Find where the given text appears and provide that cell's center as [x, y] coordinate. 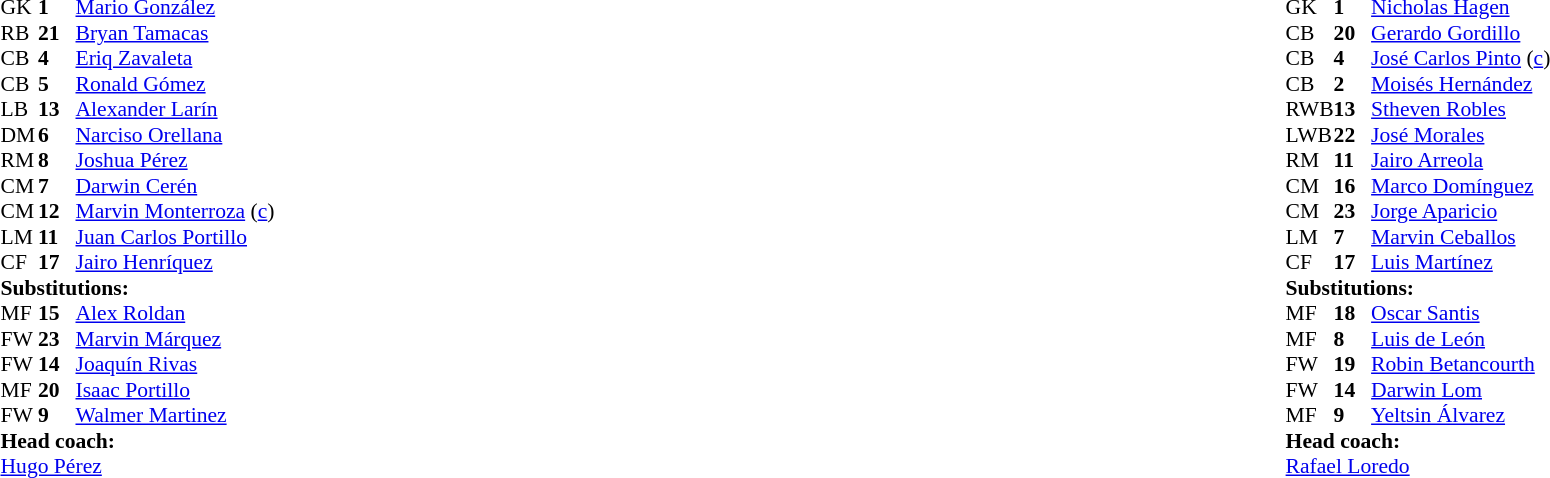
Darwin Lom [1460, 390]
Oscar Santis [1460, 313]
Marvin Márquez [176, 339]
Moisés Hernández [1460, 84]
Jairo Henríquez [176, 263]
Eriq Zavaleta [176, 59]
Ronald Gómez [176, 84]
18 [1353, 313]
5 [57, 84]
Jorge Aparicio [1460, 211]
Luis de León [1460, 339]
José Carlos Pinto (c) [1460, 59]
RB [19, 33]
Stheven Robles [1460, 109]
Luis Martínez [1460, 263]
Robin Betancourth [1460, 365]
22 [1353, 135]
Joaquín Rivas [176, 365]
Marvin Ceballos [1460, 237]
Gerardo Gordillo [1460, 33]
21 [57, 33]
12 [57, 211]
Narciso Orellana [176, 135]
15 [57, 313]
Substitutions: [137, 288]
Yeltsin Álvarez [1460, 415]
Isaac Portillo [176, 390]
19 [1353, 365]
Bryan Tamacas [176, 33]
2 [1353, 84]
6 [57, 135]
RWB [1310, 109]
Alex Roldan [176, 313]
Marco Domínguez [1460, 186]
Walmer Martinez [176, 415]
Joshua Pérez [176, 161]
16 [1353, 186]
Darwin Cerén [176, 186]
Juan Carlos Portillo [176, 237]
José Morales [1460, 135]
Head coach: [137, 441]
LB [19, 109]
Marvin Monterroza (c) [176, 211]
DM [19, 135]
Alexander Larín [176, 109]
LWB [1310, 135]
Jairo Arreola [1460, 161]
